Pinpoint the cell where the given text exists, returning its (x, y) midpoint coordinate. 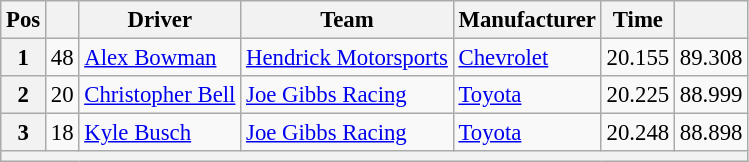
88.999 (712, 95)
Manufacturer (527, 20)
Christopher Bell (160, 95)
18 (62, 133)
20.155 (638, 58)
Chevrolet (527, 58)
48 (62, 58)
3 (24, 133)
2 (24, 95)
20 (62, 95)
Kyle Busch (160, 133)
89.308 (712, 58)
Time (638, 20)
Alex Bowman (160, 58)
1 (24, 58)
20.225 (638, 95)
Driver (160, 20)
Pos (24, 20)
Hendrick Motorsports (347, 58)
20.248 (638, 133)
Team (347, 20)
88.898 (712, 133)
